Return the [X, Y] coordinate for the center point of the cell that contains the specified text.  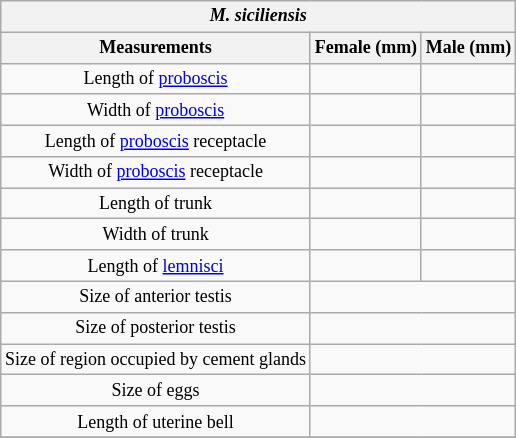
M. siciliensis [258, 16]
Size of posterior testis [156, 328]
Male (mm) [468, 48]
Width of trunk [156, 234]
Length of uterine bell [156, 422]
Size of eggs [156, 390]
Size of anterior testis [156, 296]
Length of proboscis [156, 78]
Width of proboscis receptacle [156, 172]
Width of proboscis [156, 110]
Length of proboscis receptacle [156, 140]
Female (mm) [366, 48]
Size of region occupied by cement glands [156, 360]
Length of trunk [156, 204]
Measurements [156, 48]
Length of lemnisci [156, 266]
